Search for the cell housing the specified text and yield its [X, Y] center coordinate. 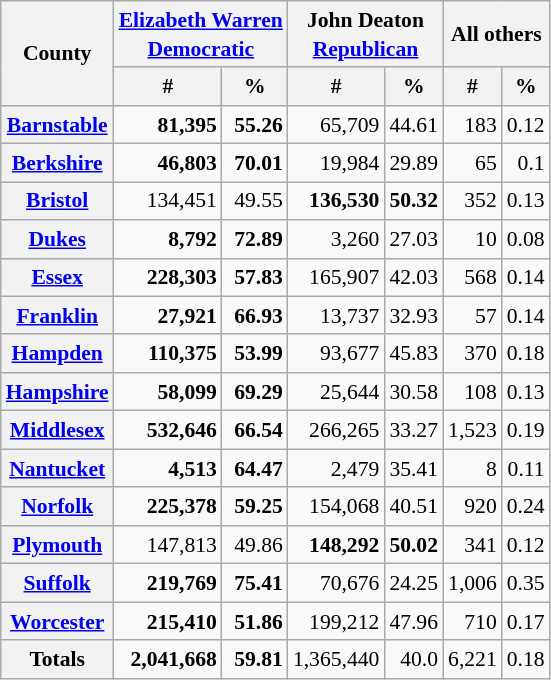
49.86 [255, 545]
65,709 [336, 125]
46,803 [168, 163]
70,676 [336, 583]
33.27 [414, 430]
Franklin [58, 316]
568 [472, 277]
40.0 [414, 659]
10 [472, 239]
148,292 [336, 545]
Barnstable [58, 125]
Elizabeth WarrenDemocratic [201, 34]
Plymouth [58, 545]
3,260 [336, 239]
0.11 [526, 468]
42.03 [414, 277]
24.25 [414, 583]
1,523 [472, 430]
266,265 [336, 430]
352 [472, 201]
19,984 [336, 163]
108 [472, 392]
0.1 [526, 163]
65 [472, 163]
25,644 [336, 392]
66.54 [255, 430]
532,646 [168, 430]
225,378 [168, 507]
341 [472, 545]
Worcester [58, 621]
59.81 [255, 659]
All others [496, 34]
4,513 [168, 468]
0.24 [526, 507]
228,303 [168, 277]
50.32 [414, 201]
Bristol [58, 201]
30.58 [414, 392]
136,530 [336, 201]
75.41 [255, 583]
40.51 [414, 507]
69.29 [255, 392]
134,451 [168, 201]
370 [472, 354]
2,041,668 [168, 659]
66.93 [255, 316]
2,479 [336, 468]
81,395 [168, 125]
0.08 [526, 239]
165,907 [336, 277]
32.93 [414, 316]
183 [472, 125]
51.86 [255, 621]
72.89 [255, 239]
John DeatonRepublican [366, 34]
13,737 [336, 316]
110,375 [168, 354]
Middlesex [58, 430]
1,006 [472, 583]
64.47 [255, 468]
57.83 [255, 277]
8 [472, 468]
58,099 [168, 392]
Berkshire [58, 163]
29.89 [414, 163]
147,813 [168, 545]
215,410 [168, 621]
55.26 [255, 125]
Norfolk [58, 507]
49.55 [255, 201]
Nantucket [58, 468]
27.03 [414, 239]
45.83 [414, 354]
County [58, 53]
Dukes [58, 239]
6,221 [472, 659]
59.25 [255, 507]
70.01 [255, 163]
154,068 [336, 507]
Essex [58, 277]
47.96 [414, 621]
Hampden [58, 354]
35.41 [414, 468]
57 [472, 316]
Suffolk [58, 583]
0.17 [526, 621]
44.61 [414, 125]
8,792 [168, 239]
Hampshire [58, 392]
710 [472, 621]
199,212 [336, 621]
53.99 [255, 354]
93,677 [336, 354]
27,921 [168, 316]
Totals [58, 659]
50.02 [414, 545]
920 [472, 507]
0.19 [526, 430]
219,769 [168, 583]
0.35 [526, 583]
1,365,440 [336, 659]
